For the text-containing cell, return its midpoint in [X, Y] coordinate format. 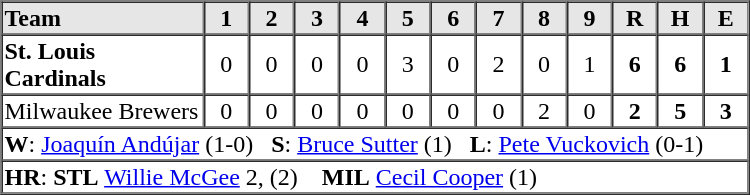
Team [103, 18]
HR: STL Willie McGee 2, (2) MIL Cecil Cooper (1) [376, 176]
H [680, 18]
W: Joaquín Andújar (1-0) S: Bruce Sutter (1) L: Pete Vuckovich (0-1) [376, 144]
4 [362, 18]
R [634, 18]
St. Louis Cardinals [103, 64]
7 [498, 18]
8 [544, 18]
E [726, 18]
9 [590, 18]
Milwaukee Brewers [103, 110]
